Provide the (X, Y) coordinate of the cell's center where the given text is located.  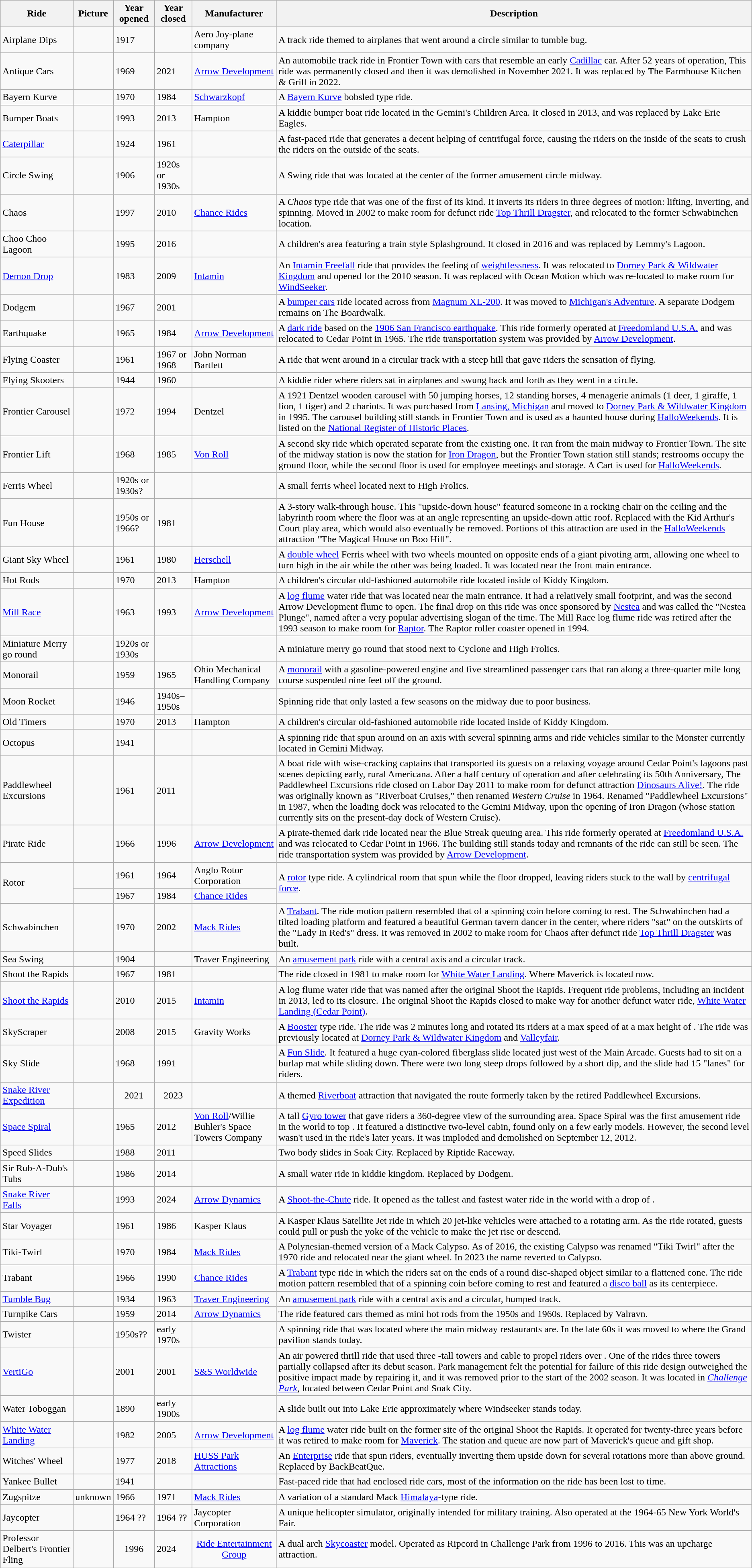
Bayern Kurve (37, 97)
1920s or 1930s? (134, 486)
Paddlewheel Excursions (37, 790)
Professor Delbert's Frontier Fling (37, 1549)
early 1900s (174, 1409)
Fun House (37, 523)
A Shoot-the-Chute ride. It opened as the tallest and fastest water ride in the world with a drop of . (514, 1199)
Water Toboggan (37, 1409)
A unique helicopter simulator, originally intended for military training. Also operated at the 1964-65 New York World's Fair. (514, 1517)
Snake River Expedition (37, 1095)
White Water Landing (37, 1435)
Schwarzkopf (234, 97)
The ride featured cars themed as mini hot rods from the 1950s and 1960s. Replaced by Valravn. (514, 1314)
HUSS Park Attractions (234, 1461)
2018 (174, 1461)
Description (514, 14)
Gravity Works (234, 1032)
Zugspitze (37, 1497)
1964 (174, 875)
S&S Worldwide (234, 1372)
Schwabinchen (37, 928)
Moon Rocket (37, 701)
A children's area featuring a train style Splashground. It closed in 2016 and was replaced by Lemmy's Lagoon. (514, 244)
1982 (134, 1435)
Rotor (37, 883)
1994 (174, 412)
2008 (134, 1032)
1977 (134, 1461)
Pirate Ride (37, 843)
Ride Entertainment Group (234, 1549)
1904 (134, 959)
Flying Coaster (37, 359)
Trabant (37, 1278)
Jaycopter (37, 1517)
2009 (174, 276)
A miniature merry go round that stood next to Cyclone and High Frolics. (514, 649)
Bumper Boats (37, 118)
A dual arch Skycoaster model. Operated as Ripcord in Challenge Park from 1996 to 2016. This was an upcharge attraction. (514, 1549)
Year closed (174, 14)
1988 (134, 1153)
SkyScraper (37, 1032)
2023 (174, 1095)
Chaos (37, 212)
A Bayern Kurve bobsled type ride. (514, 97)
John Norman Bartlett (234, 359)
An Enterprise ride that spun riders, eventually inverting them upside down for several rotations more than above ground. Replaced by BackBeatQue. (514, 1461)
A track ride themed to airplanes that went around a circle similar to tumble bug. (514, 39)
A kiddie rider where riders sat in airplanes and swung back and forth as they went in a circle. (514, 380)
A spinning ride that spun around on an axis with several spinning arms and ride vehicles similar to the Monster currently located in Gemini Midway. (514, 742)
Picture (93, 14)
Speed Slides (37, 1153)
1950s?? (134, 1335)
Twister (37, 1335)
1934 (134, 1298)
1969 (134, 71)
2016 (174, 244)
1940s–1950s (174, 701)
1890 (134, 1409)
An amusement park ride with a central axis and a circular, humped track. (514, 1298)
Year opened (134, 14)
1990 (174, 1278)
Octopus (37, 742)
1997 (134, 212)
Frontier Carousel (37, 412)
early 1970s (174, 1335)
A spinning ride that was located where the main midway restaurants are. In the late 60s it was moved to where the Grand pavilion stands today. (514, 1335)
1967 or 1968 (174, 359)
Star Voyager (37, 1226)
Hot Rods (37, 580)
1972 (134, 412)
Ohio Mechanical Handling Company (234, 675)
1980 (174, 560)
A small water ride in kiddie kingdom. Replaced by Dodgem. (514, 1174)
Snake River Falls (37, 1199)
Mill Race (37, 612)
A themed Riverboat attraction that navigated the route formerly taken by the retired Paddlewheel Excursions. (514, 1095)
Anglo Rotor Corporation (234, 875)
Ride (37, 14)
unknown (93, 1497)
An amusement park ride with a central axis and a circular track. (514, 959)
A kiddie bumper boat ride located in the Gemini's Children Area. It closed in 2013, and was replaced by Lake Erie Eagles. (514, 118)
Sky Slide (37, 1064)
A variation of a standard Mack Himalaya-type ride. (514, 1497)
Two body slides in Soak City. Replaced by Riptide Raceway. (514, 1153)
1991 (174, 1064)
1983 (134, 276)
2005 (174, 1435)
A rotor type ride. A cylindrical room that spun while the floor dropped, leaving riders stuck to the wall by centrifugal force. (514, 883)
Von Roll/Willie Buhler's Space Towers Company (234, 1127)
Giant Sky Wheel (37, 560)
Jaycopter Corporation (234, 1517)
2012 (174, 1127)
Frontier Lift (37, 454)
Caterpillar (37, 144)
Miniature Merry go round (37, 649)
Demon Drop (37, 276)
Dodgem (37, 307)
VertiGo (37, 1372)
Tiki-Twirl (37, 1252)
Yankee Bullet (37, 1482)
Dentzel (234, 412)
Manufacturer (234, 14)
Sea Swing (37, 959)
Ferris Wheel (37, 486)
Spinning ride that only lasted a few seasons on the midway due to poor business. (514, 701)
Sir Rub-A-Dub's Tubs (37, 1174)
Kasper Klaus (234, 1226)
1971 (174, 1497)
A slide built out into Lake Erie approximately where Windseeker stands today. (514, 1409)
Monorail (37, 675)
2002 (174, 928)
Von Roll (234, 454)
Space Spiral (37, 1127)
1924 (134, 144)
1946 (134, 701)
1917 (134, 39)
Circle Swing (37, 176)
Antique Cars (37, 71)
A small ferris wheel located next to High Frolics. (514, 486)
1950s or 1966? (134, 523)
A Swing ride that was located at the center of the former amusement circle midway. (514, 176)
Old Timers (37, 722)
Fast-paced ride that had enclosed ride cars, most of the information on the ride has been lost to time. (514, 1482)
A bumper cars ride located across from Magnum XL-200. It was moved to Michigan's Adventure. A separate Dodgem remains on The Boardwalk. (514, 307)
Choo Choo Lagoon (37, 244)
The ride closed in 1981 to make room for White Water Landing. Where Maverick is located now. (514, 974)
A ride that went around in a circular track with a steep hill that gave riders the sensation of flying. (514, 359)
Witches' Wheel (37, 1461)
Turnpike Cars (37, 1314)
Aero Joy-plane company (234, 39)
Flying Skooters (37, 380)
1944 (134, 380)
Airplane Dips (37, 39)
Tumble Bug (37, 1298)
1960 (174, 380)
Herschell (234, 560)
Earthquake (37, 333)
1985 (174, 454)
1906 (134, 176)
1995 (134, 244)
